Capture the cell that displays the provided text and extract its (x, y) central coordinate. 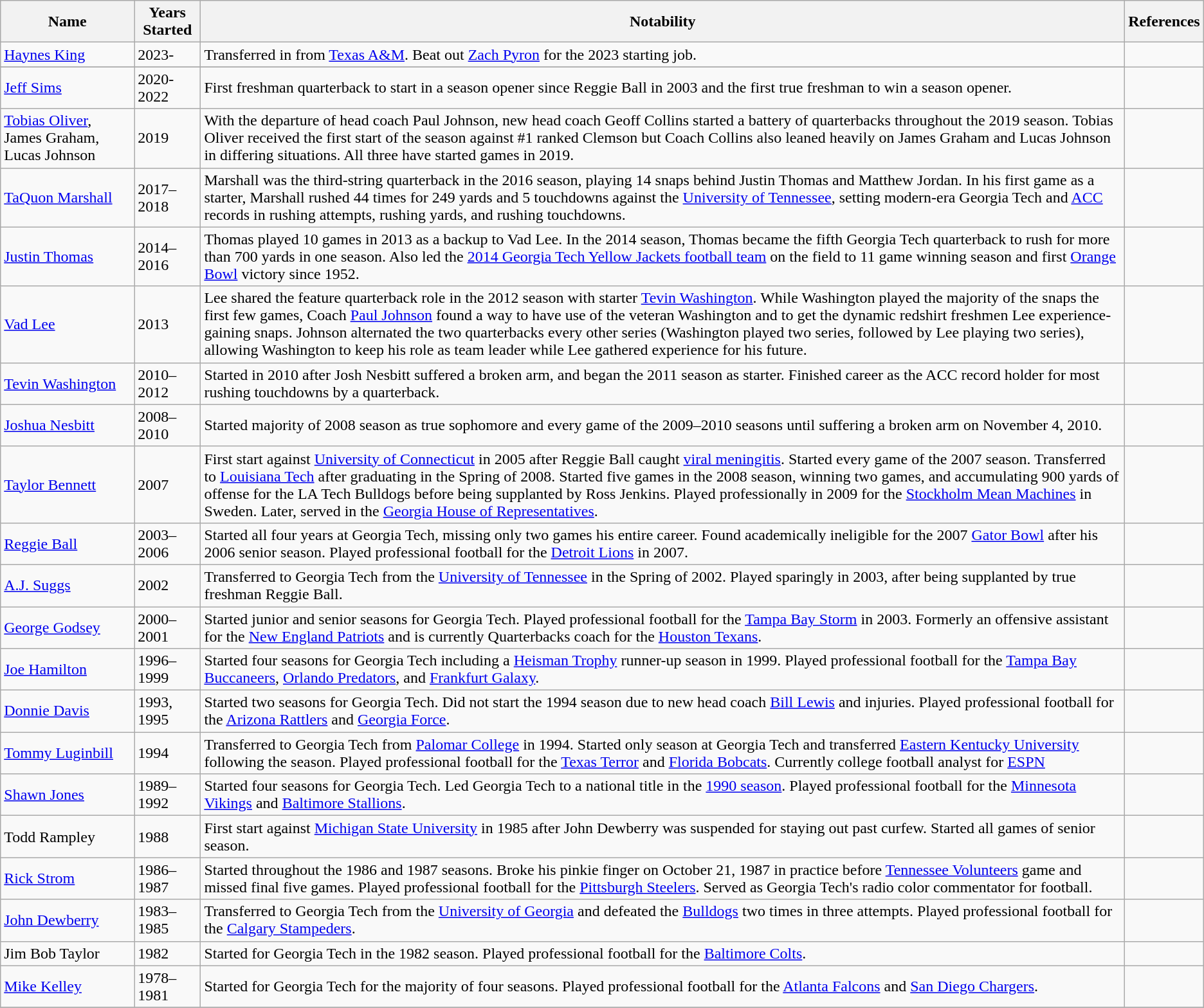
2013 (167, 324)
Donnie Davis (68, 711)
1982 (167, 953)
2017–2018 (167, 197)
Transferred in from Texas A&M. Beat out Zach Pyron for the 2023 starting job. (662, 55)
Mike Kelley (68, 986)
Joe Hamilton (68, 670)
2002 (167, 585)
2003–2006 (167, 544)
Started majority of 2008 season as true sophomore and every game of the 2009–2010 seasons until suffering a broken arm on November 4, 2010. (662, 426)
Taylor Bennett (68, 485)
2023- (167, 55)
1993, 1995 (167, 711)
TaQuon Marshall (68, 197)
Notability (662, 22)
John Dewberry (68, 921)
2008–2010 (167, 426)
Name (68, 22)
2007 (167, 485)
1988 (167, 837)
2020-2022 (167, 87)
2010–2012 (167, 383)
References (1164, 22)
Started for Georgia Tech in the 1982 season. Played professional football for the Baltimore Colts. (662, 953)
Joshua Nesbitt (68, 426)
Tobias Oliver, James Graham, Lucas Johnson (68, 138)
A.J. Suggs (68, 585)
Tevin Washington (68, 383)
Shawn Jones (68, 795)
Tommy Luginbill (68, 753)
1978–1981 (167, 986)
Reggie Ball (68, 544)
Jim Bob Taylor (68, 953)
1996–1999 (167, 670)
1989–1992 (167, 795)
First freshman quarterback to start in a season opener since Reggie Ball in 2003 and the first true freshman to win a season opener. (662, 87)
1986–1987 (167, 878)
2000–2001 (167, 627)
Rick Strom (68, 878)
2019 (167, 138)
Todd Rampley (68, 837)
George Godsey (68, 627)
Years Started (167, 22)
Started for Georgia Tech for the majority of four seasons. Played professional football for the Atlanta Falcons and San Diego Chargers. (662, 986)
Haynes King (68, 55)
1983–1985 (167, 921)
Justin Thomas (68, 256)
1994 (167, 753)
2014–2016 (167, 256)
Jeff Sims (68, 87)
Vad Lee (68, 324)
